Extract the [X, Y] coordinate from the center of the cell holding the provided text.  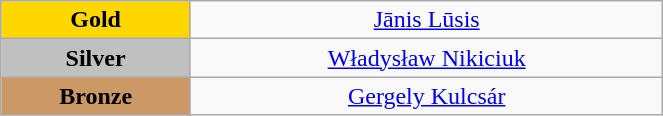
Silver [96, 58]
Bronze [96, 96]
Gold [96, 20]
Jānis Lūsis [426, 20]
Gergely Kulcsár [426, 96]
Władysław Nikiciuk [426, 58]
